Output the [X, Y] coordinate of the center of the cell containing the given text.  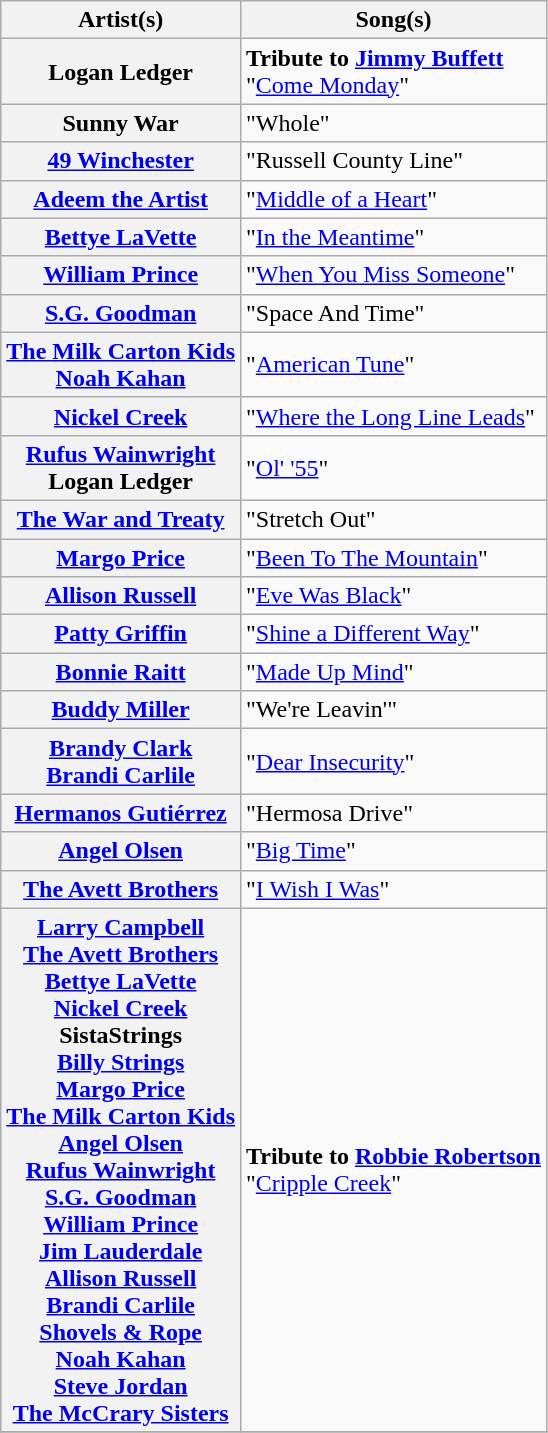
William Prince [121, 275]
Brandy Clark Brandi Carlile [121, 762]
Adeem the Artist [121, 199]
"Space And Time" [394, 313]
Margo Price [121, 557]
Nickel Creek [121, 416]
Tribute to Jimmy Buffett "Come Monday" [394, 72]
"Shine a Different Way" [394, 634]
The War and Treaty [121, 519]
"Big Time" [394, 851]
Sunny War [121, 123]
Artist(s) [121, 20]
"We're Leavin'" [394, 710]
"Whole" [394, 123]
"Stretch Out" [394, 519]
"Hermosa Drive" [394, 813]
Patty Griffin [121, 634]
"Middle of a Heart" [394, 199]
Rufus Wainwright Logan Ledger [121, 468]
Song(s) [394, 20]
Bonnie Raitt [121, 672]
"Been To The Mountain" [394, 557]
Buddy Miller [121, 710]
Bettye LaVette [121, 237]
49 Winchester [121, 161]
The Avett Brothers [121, 889]
Allison Russell [121, 596]
The Milk Carton Kids Noah Kahan [121, 364]
"When You Miss Someone" [394, 275]
"Made Up Mind" [394, 672]
"I Wish I Was" [394, 889]
"Russell County Line" [394, 161]
"In the Meantime" [394, 237]
Hermanos Gutiérrez [121, 813]
Tribute to Robbie Robertson "Cripple Creek" [394, 1170]
"Ol' '55" [394, 468]
Angel Olsen [121, 851]
"Where the Long Line Leads" [394, 416]
S.G. Goodman [121, 313]
"Eve Was Black" [394, 596]
Logan Ledger [121, 72]
"American Tune" [394, 364]
"Dear Insecurity" [394, 762]
